Search for the cell housing the specified text and yield its [X, Y] center coordinate. 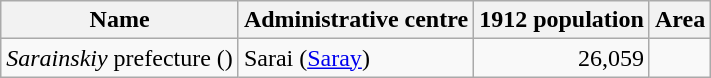
1912 population [562, 20]
Administrative centre [356, 20]
Sarai (Saray) [356, 58]
Area [680, 20]
26,059 [562, 58]
Name [120, 20]
Sarainskiy prefecture () [120, 58]
